Determine the [X, Y] coordinate at the center of the cell enclosing the given text.  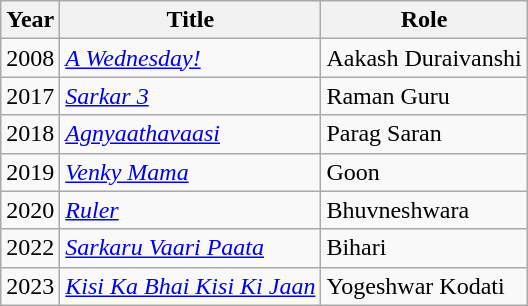
Kisi Ka Bhai Kisi Ki Jaan [190, 286]
Parag Saran [424, 134]
Title [190, 20]
Sarkar 3 [190, 96]
2020 [30, 210]
Ruler [190, 210]
Sarkaru Vaari Paata [190, 248]
2023 [30, 286]
Year [30, 20]
Agnyaathavaasi [190, 134]
Goon [424, 172]
Aakash Duraivanshi [424, 58]
2019 [30, 172]
Bhuvneshwara [424, 210]
2018 [30, 134]
2022 [30, 248]
Yogeshwar Kodati [424, 286]
2017 [30, 96]
Venky Mama [190, 172]
A Wednesday! [190, 58]
Raman Guru [424, 96]
2008 [30, 58]
Role [424, 20]
Bihari [424, 248]
